Identify which cell holds the provided text, then report its [x, y] central coordinate. 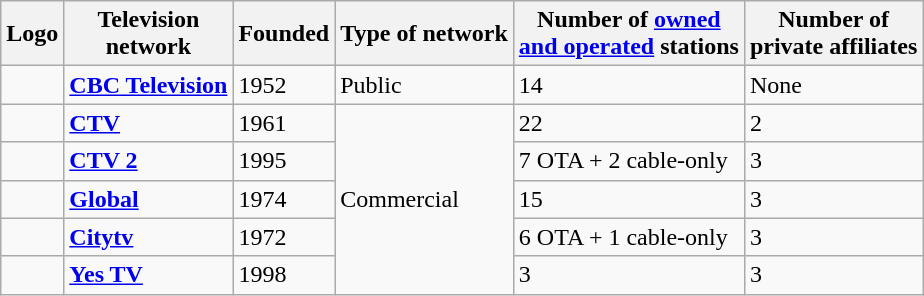
1998 [284, 275]
1952 [284, 85]
Type of network [424, 34]
Founded [284, 34]
CTV 2 [148, 161]
1995 [284, 161]
None [833, 85]
2 [833, 123]
6 OTA + 1 cable-only [628, 237]
Commercial [424, 199]
15 [628, 199]
1974 [284, 199]
Citytv [148, 237]
Public [424, 85]
CTV [148, 123]
22 [628, 123]
14 [628, 85]
Global [148, 199]
1972 [284, 237]
1961 [284, 123]
CBC Television [148, 85]
Logo [32, 34]
Televisionnetwork [148, 34]
Number ofprivate affiliates [833, 34]
Yes TV [148, 275]
Number of ownedand operated stations [628, 34]
7 OTA + 2 cable-only [628, 161]
